From the cell containing the given text, extract its center point as (x, y) coordinate. 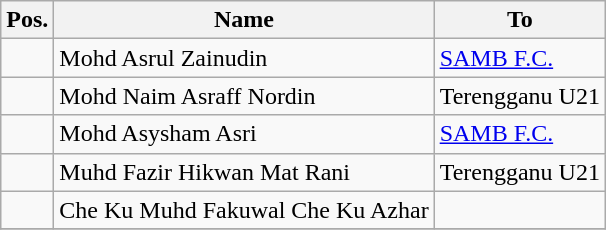
To (520, 20)
Name (244, 20)
Pos. (28, 20)
Mohd Asysham Asri (244, 134)
Che Ku Muhd Fakuwal Che Ku Azhar (244, 210)
Mohd Naim Asraff Nordin (244, 96)
Muhd Fazir Hikwan Mat Rani (244, 172)
Mohd Asrul Zainudin (244, 58)
